For the text-containing cell, return its midpoint in (x, y) coordinate format. 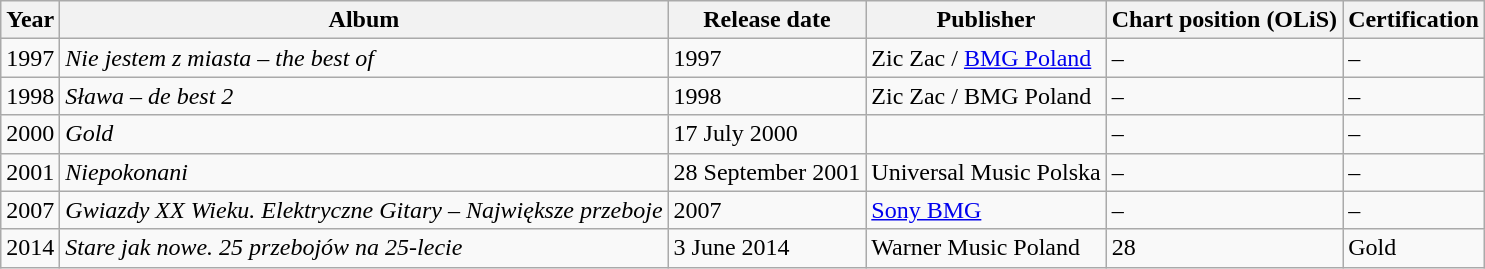
Year (30, 20)
Release date (767, 20)
2000 (30, 134)
2001 (30, 172)
17 July 2000 (767, 134)
Warner Music Poland (986, 248)
Nie jestem z miasta – the best of (364, 58)
Sony BMG (986, 210)
Album (364, 20)
Stare jak nowe. 25 przebojów na 25-lecie (364, 248)
Niepokonani (364, 172)
Chart position (OLiS) (1224, 20)
2014 (30, 248)
Publisher (986, 20)
Sława – de best 2 (364, 96)
3 June 2014 (767, 248)
Certification (1414, 20)
Gwiazdy XX Wieku. Elektryczne Gitary – Największe przeboje (364, 210)
28 (1224, 248)
Universal Music Polska (986, 172)
28 September 2001 (767, 172)
